Determine the [X, Y] coordinate at the center of the cell enclosing the given text.  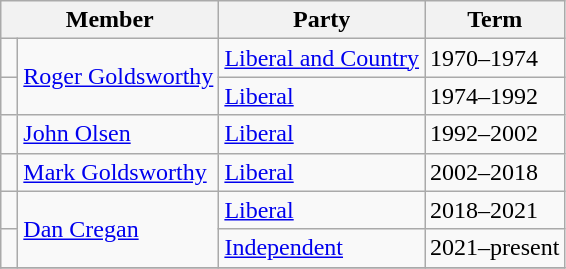
Liberal and Country [322, 58]
Dan Cregan [118, 229]
Roger Goldsworthy [118, 77]
1992–2002 [495, 134]
1970–1974 [495, 58]
Member [110, 20]
Mark Goldsworthy [118, 172]
1974–1992 [495, 96]
Term [495, 20]
2018–2021 [495, 210]
2002–2018 [495, 172]
Independent [322, 248]
Party [322, 20]
2021–present [495, 248]
John Olsen [118, 134]
